Locate the cell with the specified text and output its (X, Y) center coordinate. 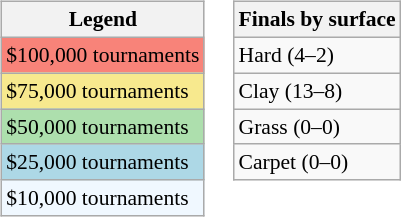
$100,000 tournaments (102, 55)
Carpet (0–0) (318, 162)
$25,000 tournaments (102, 162)
$75,000 tournaments (102, 91)
Grass (0–0) (318, 127)
Hard (4–2) (318, 55)
Finals by surface (318, 20)
Clay (13–8) (318, 91)
$10,000 tournaments (102, 198)
Legend (102, 20)
$50,000 tournaments (102, 127)
